From the cell containing the given text, extract its center point as (X, Y) coordinate. 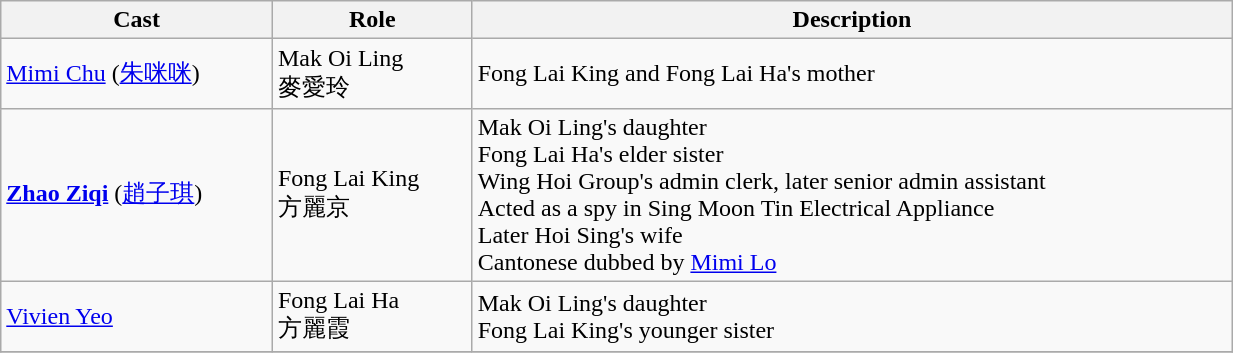
Role (372, 20)
Description (852, 20)
Fong Lai King方麗京 (372, 194)
Fong Lai King and Fong Lai Ha's mother (852, 74)
Mimi Chu (朱咪咪) (137, 74)
Mak Oi Ling麥愛玲 (372, 74)
Mak Oi Ling's daughterFong Lai King's younger sister (852, 316)
Vivien Yeo (137, 316)
Fong Lai Ha方麗霞 (372, 316)
Cast (137, 20)
Zhao Ziqi (趙子琪) (137, 194)
